Capture the cell that displays the provided text and extract its [X, Y] central coordinate. 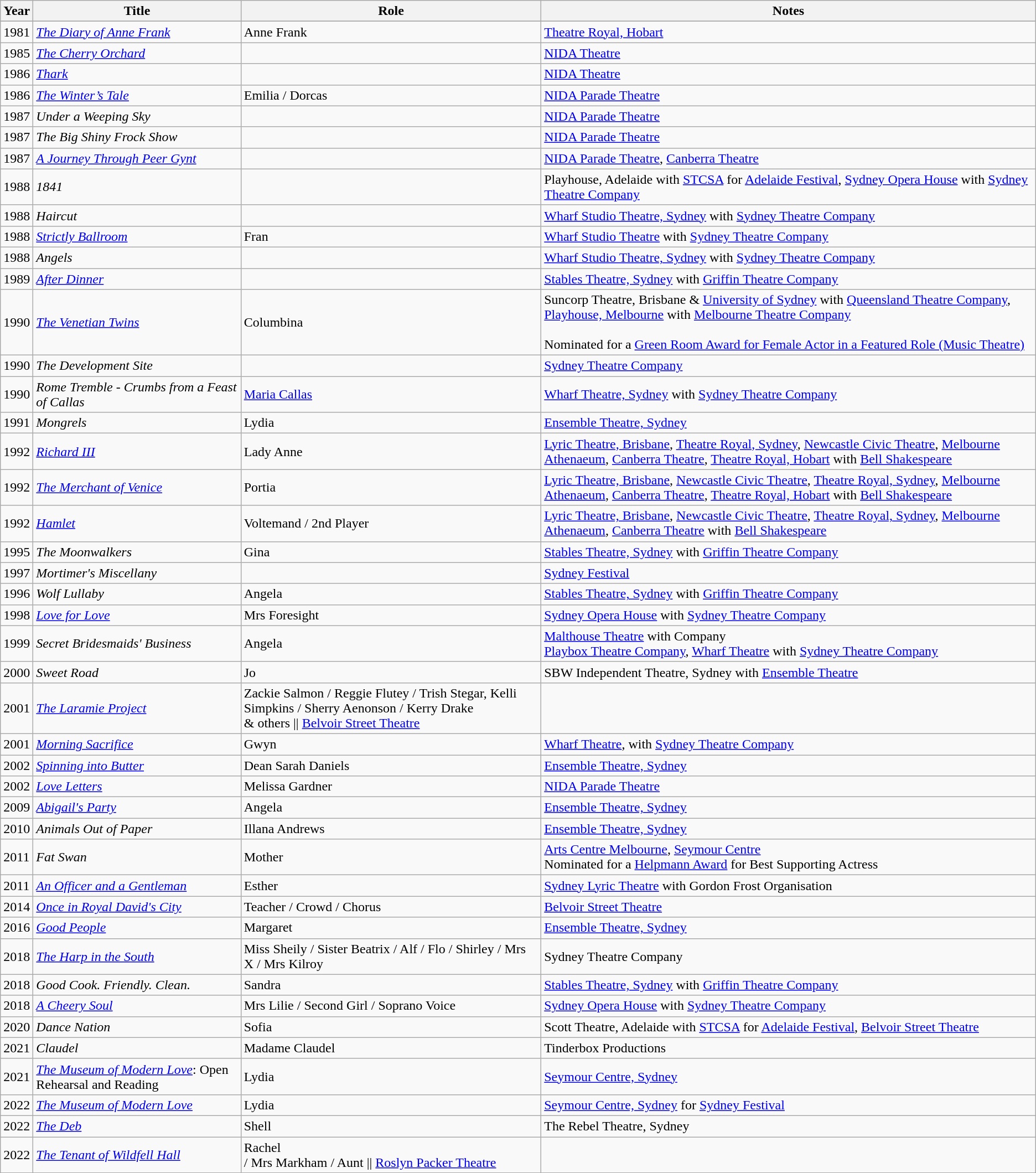
Theatre Royal, Hobart [789, 32]
Fat Swan [137, 857]
The Winter’s Tale [137, 95]
Lady Anne [391, 452]
Belvoir Street Theatre [789, 907]
Teacher / Crowd / Chorus [391, 907]
Wharf Theatre, with Sydney Theatre Company [789, 744]
The Tenant of Wildfell Hall [137, 1155]
Animals Out of Paper [137, 829]
After Dinner [137, 278]
Gina [391, 552]
Good People [137, 928]
The Development Site [137, 366]
2010 [17, 829]
Year [17, 11]
1996 [17, 594]
An Officer and a Gentleman [137, 886]
Scott Theatre, Adelaide with STCSA for Adelaide Festival, Belvoir Street Theatre [789, 1027]
Title [137, 11]
Shell [391, 1126]
Sydney Festival [789, 573]
Gwyn [391, 744]
Mrs Foresight [391, 615]
Sydney Lyric Theatre with Gordon Frost Organisation [789, 886]
Esther [391, 886]
Mongrels [137, 423]
Under a Weeping Sky [137, 116]
Sofia [391, 1027]
Dance Nation [137, 1027]
The Big Shiny Frock Show [137, 137]
Sandra [391, 985]
Thark [137, 74]
The Museum of Modern Love: Open Rehearsal and Reading [137, 1076]
SBW Independent Theatre, Sydney with Ensemble Theatre [789, 672]
Columbina [391, 322]
Miss Sheily / Sister Beatrix / Alf / Flo / Shirley / Mrs X / Mrs Kilroy [391, 957]
2020 [17, 1027]
Richard III [137, 452]
Illana Andrews [391, 829]
Morning Sacrifice [137, 744]
Claudel [137, 1048]
The Moonwalkers [137, 552]
Emilia / Dorcas [391, 95]
Love Letters [137, 787]
Spinning into Butter [137, 766]
Anne Frank [391, 32]
Playhouse, Adelaide with STCSA for Adelaide Festival, Sydney Opera House with Sydney Theatre Company [789, 187]
Hamlet [137, 524]
Angels [137, 257]
Mrs Lilie / Second Girl / Soprano Voice [391, 1006]
NIDA Parade Theatre, Canberra Theatre [789, 158]
1999 [17, 643]
The Merchant of Venice [137, 487]
Mortimer's Miscellany [137, 573]
Abigail's Party [137, 808]
1998 [17, 615]
2009 [17, 808]
Mother [391, 857]
Love for Love [137, 615]
The Cherry Orchard [137, 53]
Secret Bridesmaids' Business [137, 643]
The Laramie Project [137, 708]
Melissa Gardner [391, 787]
Zackie Salmon / Reggie Flutey / Trish Stegar, Kelli Simpkins / Sherry Aenonson / Kerry Drake& others || Belvoir Street Theatre [391, 708]
Seymour Centre, Sydney [789, 1076]
Portia [391, 487]
Haircut [137, 215]
Voltemand / 2nd Player [391, 524]
Sweet Road [137, 672]
1841 [137, 187]
Maria Callas [391, 394]
Seymour Centre, Sydney for Sydney Festival [789, 1105]
Margaret [391, 928]
Once in Royal David's City [137, 907]
Role [391, 11]
2000 [17, 672]
The Harp in the South [137, 957]
Fran [391, 236]
1981 [17, 32]
Rachel/ Mrs Markham / Aunt || Roslyn Packer Theatre [391, 1155]
2014 [17, 907]
Rome Tremble - Crumbs from a Feast of Callas [137, 394]
The Deb [137, 1126]
Tinderbox Productions [789, 1048]
Lyric Theatre, Brisbane, Newcastle Civic Theatre, Theatre Royal, Sydney, Melbourne Athenaeum, Canberra Theatre with Bell Shakespeare [789, 524]
1991 [17, 423]
Jo [391, 672]
2016 [17, 928]
Dean Sarah Daniels [391, 766]
Wolf Lullaby [137, 594]
Strictly Ballroom [137, 236]
The Venetian Twins [137, 322]
The Museum of Modern Love [137, 1105]
1985 [17, 53]
The Diary of Anne Frank [137, 32]
Notes [789, 11]
Malthouse Theatre with CompanyPlaybox Theatre Company, Wharf Theatre with Sydney Theatre Company [789, 643]
1997 [17, 573]
Arts Centre Melbourne, Seymour Centre Nominated for a Helpmann Award for Best Supporting Actress [789, 857]
Wharf Theatre, Sydney with Sydney Theatre Company [789, 394]
The Rebel Theatre, Sydney [789, 1126]
1989 [17, 278]
Good Cook. Friendly. Clean. [137, 985]
A Cheery Soul [137, 1006]
A Journey Through Peer Gynt [137, 158]
Wharf Studio Theatre with Sydney Theatre Company [789, 236]
1995 [17, 552]
Madame Claudel [391, 1048]
